Return the (x, y) coordinate for the center point of the cell that contains the specified text.  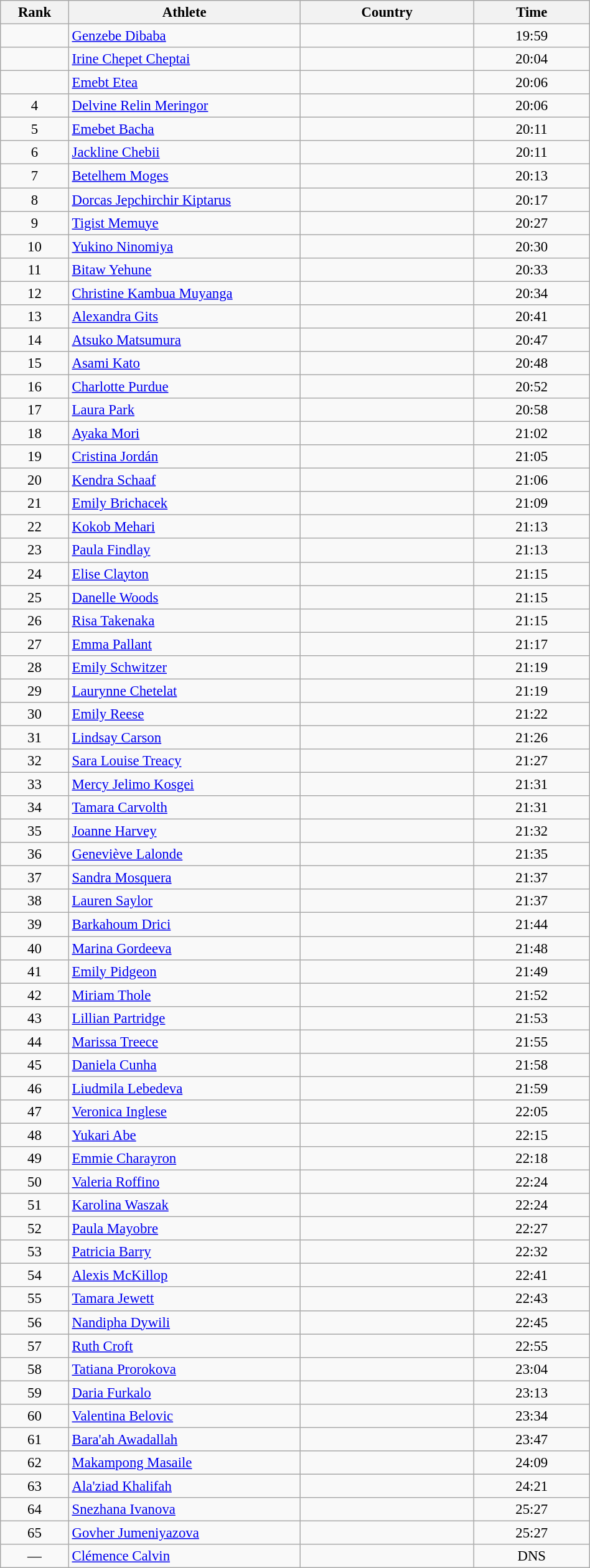
Emily Schwitzer (184, 668)
Jackline Chebii (184, 152)
47 (35, 1112)
64 (35, 1510)
Danelle Woods (184, 597)
Barkahoum Drici (184, 925)
16 (35, 386)
62 (35, 1463)
20:27 (531, 223)
23:13 (531, 1393)
20:13 (531, 176)
Liudmila Lebedeva (184, 1088)
Nandipha Dywili (184, 1322)
Tigist Memuye (184, 223)
21:02 (531, 434)
30 (35, 714)
27 (35, 644)
19:59 (531, 36)
19 (35, 457)
26 (35, 620)
43 (35, 1018)
22:41 (531, 1276)
Tatiana Prorokova (184, 1369)
Atsuko Matsumura (184, 340)
22:27 (531, 1229)
25 (35, 597)
Emebt Etea (184, 83)
32 (35, 761)
23 (35, 551)
Valeria Roffino (184, 1182)
45 (35, 1065)
21:48 (531, 948)
24:21 (531, 1486)
20:17 (531, 200)
Christine Kambua Muyanga (184, 293)
Alexandra Gits (184, 317)
Kokob Mehari (184, 527)
Miriam Thole (184, 995)
Emmie Charayron (184, 1159)
Snezhana Ivanova (184, 1510)
Patricia Barry (184, 1252)
65 (35, 1533)
Marissa Treece (184, 1042)
— (35, 1556)
Daria Furkalo (184, 1393)
Makampong Masaile (184, 1463)
Geneviève Lalonde (184, 854)
38 (35, 902)
Emebet Bacha (184, 129)
37 (35, 878)
Emma Pallant (184, 644)
21:59 (531, 1088)
55 (35, 1299)
24:09 (531, 1463)
41 (35, 971)
56 (35, 1322)
33 (35, 785)
49 (35, 1159)
Paula Findlay (184, 551)
23:34 (531, 1416)
Tamara Jewett (184, 1299)
34 (35, 808)
21:49 (531, 971)
59 (35, 1393)
Emily Reese (184, 714)
Laura Park (184, 410)
22:05 (531, 1112)
Genzebe Dibaba (184, 36)
21:53 (531, 1018)
Rank (35, 12)
8 (35, 200)
Tamara Carvolth (184, 808)
31 (35, 737)
Ruth Croft (184, 1346)
DNS (531, 1556)
7 (35, 176)
53 (35, 1252)
Paula Mayobre (184, 1229)
42 (35, 995)
21:09 (531, 503)
Alexis McKillop (184, 1276)
29 (35, 691)
18 (35, 434)
20:34 (531, 293)
Veronica Inglese (184, 1112)
40 (35, 948)
Clémence Calvin (184, 1556)
13 (35, 317)
20:41 (531, 317)
17 (35, 410)
Lauren Saylor (184, 902)
51 (35, 1205)
58 (35, 1369)
36 (35, 854)
44 (35, 1042)
Time (531, 12)
Emily Pidgeon (184, 971)
22:18 (531, 1159)
Karolina Waszak (184, 1205)
57 (35, 1346)
23:04 (531, 1369)
Ayaka Mori (184, 434)
54 (35, 1276)
20:04 (531, 59)
21:52 (531, 995)
39 (35, 925)
15 (35, 363)
Elise Clayton (184, 574)
22:55 (531, 1346)
Country (387, 12)
12 (35, 293)
Daniela Cunha (184, 1065)
Yukino Ninomiya (184, 246)
Bara'ah Awadallah (184, 1439)
21:27 (531, 761)
60 (35, 1416)
21:17 (531, 644)
Charlotte Purdue (184, 386)
Risa Takenaka (184, 620)
Lindsay Carson (184, 737)
Sandra Mosquera (184, 878)
24 (35, 574)
21:55 (531, 1042)
Irine Chepet Cheptai (184, 59)
21:22 (531, 714)
Cristina Jordán (184, 457)
Yukari Abe (184, 1135)
20:47 (531, 340)
63 (35, 1486)
Emily Brichacek (184, 503)
Marina Gordeeva (184, 948)
46 (35, 1088)
20 (35, 480)
20:58 (531, 410)
23:47 (531, 1439)
52 (35, 1229)
21:06 (531, 480)
9 (35, 223)
Valentina Belovic (184, 1416)
61 (35, 1439)
11 (35, 269)
20:30 (531, 246)
21:58 (531, 1065)
20:33 (531, 269)
Lillian Partridge (184, 1018)
21:32 (531, 831)
21:26 (531, 737)
50 (35, 1182)
22:43 (531, 1299)
5 (35, 129)
22 (35, 527)
Kendra Schaaf (184, 480)
22:45 (531, 1322)
4 (35, 106)
Laurynne Chetelat (184, 691)
Delvine Relin Meringor (184, 106)
Govher Jumeniyazova (184, 1533)
21 (35, 503)
21:35 (531, 854)
22:15 (531, 1135)
Mercy Jelimo Kosgei (184, 785)
Bitaw Yehune (184, 269)
21:05 (531, 457)
21:44 (531, 925)
Betelhem Moges (184, 176)
Ala'ziad Khalifah (184, 1486)
6 (35, 152)
20:52 (531, 386)
Dorcas Jepchirchir Kiptarus (184, 200)
20:48 (531, 363)
10 (35, 246)
28 (35, 668)
Joanne Harvey (184, 831)
Athlete (184, 12)
14 (35, 340)
35 (35, 831)
22:32 (531, 1252)
Asami Kato (184, 363)
Sara Louise Treacy (184, 761)
48 (35, 1135)
